Scan for the cell matching the given text and deliver its [x, y] coordinate at center. 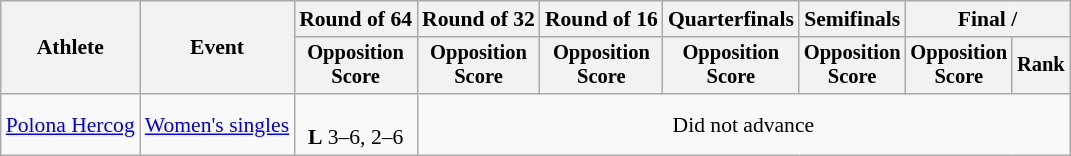
Event [217, 48]
Athlete [70, 48]
Quarterfinals [731, 19]
Round of 64 [356, 19]
Final / [987, 19]
Polona Hercog [70, 124]
L 3–6, 2–6 [356, 124]
Did not advance [744, 124]
Semifinals [852, 19]
Rank [1041, 66]
Women's singles [217, 124]
Round of 32 [478, 19]
Round of 16 [602, 19]
